Extract the (X, Y) coordinate from the center of the cell holding the provided text.  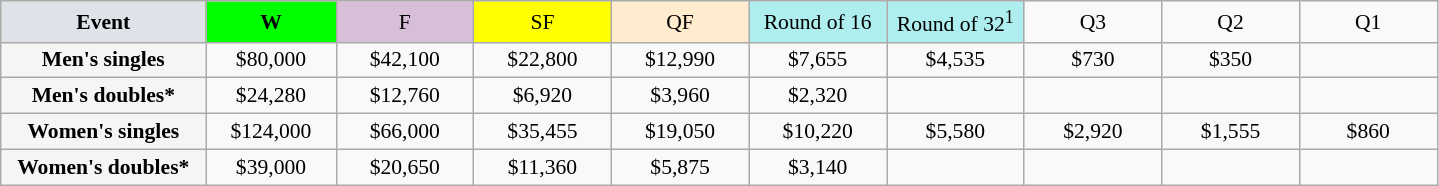
$42,100 (405, 60)
$6,920 (543, 96)
$22,800 (543, 60)
$730 (1093, 60)
SF (543, 22)
$66,000 (405, 132)
Q1 (1368, 22)
$39,000 (271, 167)
Q2 (1231, 22)
Women's doubles* (104, 167)
QF (680, 22)
$20,650 (405, 167)
$860 (1368, 132)
$10,220 (818, 132)
Round of 16 (818, 22)
Men's doubles* (104, 96)
$5,875 (680, 167)
$2,920 (1093, 132)
$7,655 (818, 60)
$12,760 (405, 96)
$5,580 (955, 132)
Men's singles (104, 60)
$35,455 (543, 132)
$4,535 (955, 60)
$11,360 (543, 167)
F (405, 22)
$3,140 (818, 167)
Women's singles (104, 132)
$1,555 (1231, 132)
$3,960 (680, 96)
$80,000 (271, 60)
$124,000 (271, 132)
$12,990 (680, 60)
Event (104, 22)
$24,280 (271, 96)
Q3 (1093, 22)
$2,320 (818, 96)
$19,050 (680, 132)
W (271, 22)
Round of 321 (955, 22)
$350 (1231, 60)
